Find where the given text appears and provide that cell's center as [x, y] coordinate. 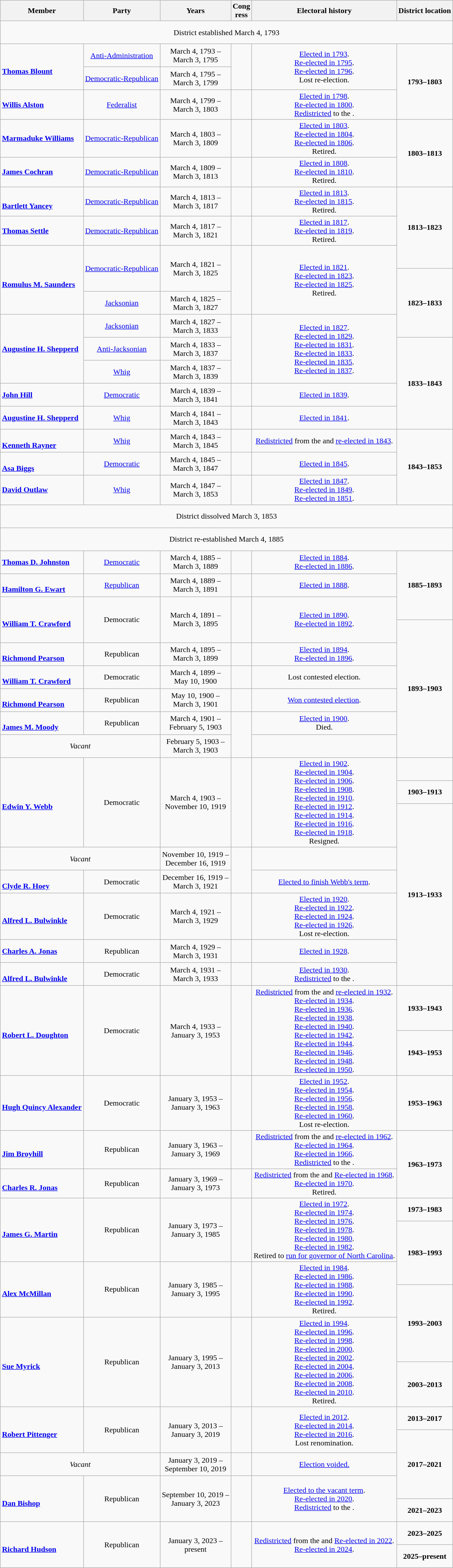
January 3, 2019 –September 10, 2019 [195, 1464]
March 4, 1889 –March 3, 1891 [195, 585]
Election voided. [324, 1464]
March 4, 1899 –May 10, 1900 [195, 677]
District established March 4, 1793 [227, 33]
January 3, 1985 –January 3, 1995 [195, 1289]
March 4, 1799 –March 3, 1803 [195, 105]
Dan Bishop [42, 1499]
March 4, 1921 –March 3, 1929 [195, 916]
Elected in 1894.Re-elected in 1896. [324, 654]
1943–1953 [425, 1053]
Elected in 1930.Redistricted to the . [324, 974]
Elected in 1900.Died. [324, 723]
March 4, 1833 –March 3, 1837 [195, 349]
1953–1963 [425, 1103]
March 4, 1827 –March 3, 1833 [195, 326]
1993–2003 [425, 1324]
September 10, 2019 –January 3, 2023 [195, 1499]
Congress [241, 11]
Won contested election. [324, 700]
2017–2021 [425, 1464]
Sue Myrick [42, 1362]
1843–1853 [425, 467]
Marmaduke Williams [42, 139]
Clyde R. Hoey [42, 882]
Elected in 1803.Re-elected in 1804.Re-elected in 1806.Retired. [324, 139]
February 5, 1903 –March 3, 1903 [195, 746]
January 3, 1995 –January 3, 2013 [195, 1362]
John Hill [42, 395]
Elected in 1813.Re-elected in 1815.Retired. [324, 201]
Elected in 1841. [324, 418]
March 4, 1931 –March 3, 1933 [195, 974]
March 4, 1903 –November 10, 1919 [195, 802]
Redistricted from the and Re-elected in 2022.Re-elected in 2024. [324, 1545]
Elected in 1827.Re-elected in 1829.Re-elected in 1831.Re-elected in 1833.Re-elected in 1835.Re-elected in 1837. [324, 349]
Elected in 1952.Re-elected in 1954.Re-elected in 1956.Re-elected in 1958.Re-elected in 1960.Lost re-election. [324, 1103]
Anti-Administration [122, 56]
Thomas Settle [42, 231]
March 4, 1809 –March 3, 1813 [195, 172]
Elected to finish Webb's term. [324, 882]
1823–1833 [425, 303]
1893–1903 [425, 688]
March 4, 1803 –March 3, 1809 [195, 139]
March 4, 1843 –March 3, 1845 [195, 441]
Elected in 1793.Re-elected in 1795.Re-elected in 1796.Lost re-election. [324, 67]
Elected in 1847.Re-elected in 1849.Re-elected in 1851. [324, 490]
March 4, 1891 –March 3, 1895 [195, 619]
James G. Martin [42, 1230]
Redistricted from the and Re-elected in 1968.Re-elected in 1970.Retired. [324, 1183]
Elected in 1928. [324, 951]
Years [195, 11]
1813–1823 [425, 228]
March 4, 1933 –January 3, 1953 [195, 1030]
1913–1933 [425, 894]
Kenneth Rayner [42, 441]
Jim Broyhill [42, 1150]
James Cochran [42, 172]
March 4, 1817 –March 3, 1821 [195, 231]
March 4, 1837 –March 3, 1839 [195, 372]
Federalist [122, 105]
Party [122, 11]
January 3, 1963 –January 3, 1969 [195, 1150]
1983–1993 [425, 1253]
Elected in 1920.Re-elected in 1922.Re-elected in 1924.Re-elected in 1926.Lost re-election. [324, 916]
Elected in 1808.Re-elected in 1810.Retired. [324, 172]
Hugh Quincy Alexander [42, 1103]
Redistricted from the and re-elected in 1843. [324, 441]
Elected in 1888. [324, 585]
1903–1913 [425, 792]
January 3, 1969 –January 3, 1973 [195, 1183]
District re-established March 4, 1885 [227, 539]
March 4, 1795 –March 3, 1799 [195, 79]
2013–2017 [425, 1418]
1803–1813 [425, 153]
May 10, 1900 –March 3, 1901 [195, 700]
January 3, 1953 –January 3, 1963 [195, 1103]
Elected in 1884.Re-elected in 1886. [324, 562]
Romulus M. Saunders [42, 280]
March 4, 1845 –March 3, 1847 [195, 464]
March 4, 1821 –March 3, 1825 [195, 268]
Member [42, 11]
Charles A. Jonas [42, 951]
Hamilton G. Ewart [42, 585]
March 4, 1839 –March 3, 1841 [195, 395]
James M. Moody [42, 723]
District dissolved March 3, 1853 [227, 516]
1793–1803 [425, 82]
Elected in 1839. [324, 395]
1933–1943 [425, 1008]
Elected in 1821.Re-elected in 1823.Re-elected in 1825.Retired. [324, 280]
March 4, 1885 –March 3, 1889 [195, 562]
Elected in 1984.Re-elected in 1986.Re-elected in 1988.Re-elected in 1990.Re-elected in 1992.Retired. [324, 1289]
March 4, 1847 –March 3, 1853 [195, 490]
David Outlaw [42, 490]
1973–1983 [425, 1210]
District location [425, 11]
1833–1843 [425, 383]
Charles R. Jonas [42, 1183]
Redistricted from the and re-elected in 1962.Re-elected in 1964.Re-elected in 1966.Redistricted to the . [324, 1150]
2025–present [425, 1556]
2003–2013 [425, 1384]
March 4, 1901 –February 5, 1903 [195, 723]
November 10, 1919 –December 16, 1919 [195, 859]
Edwin Y. Webb [42, 802]
Willis Alston [42, 105]
Elected in 2012.Re-elected in 2014.Re-elected in 2016.Lost renomination. [324, 1430]
March 4, 1841 –March 3, 1843 [195, 418]
December 16, 1919 –March 3, 1921 [195, 882]
Lost contested election. [324, 677]
Elected in 1817.Re-elected in 1819.Retired. [324, 231]
2023–2025 [425, 1533]
March 4, 1825 –March 3, 1827 [195, 303]
January 3, 2023 –present [195, 1545]
Electoral history [324, 11]
Bartlett Yancey [42, 201]
Elected in 1845. [324, 464]
Asa Biggs [42, 464]
January 3, 1973 –January 3, 1985 [195, 1230]
March 4, 1813 –March 3, 1817 [195, 201]
Robert Pittenger [42, 1430]
March 4, 1895 –March 3, 1899 [195, 654]
Richard Hudson [42, 1545]
Elected in 1798.Re-elected in 1800.Redistricted to the . [324, 105]
2021–2023 [425, 1510]
Thomas D. Johnston [42, 562]
Anti-Jacksonian [122, 349]
1885–1893 [425, 585]
Elected to the vacant term.Re-elected in 2020.Redistricted to the . [324, 1499]
Alex McMillan [42, 1289]
January 3, 2013 –January 3, 2019 [195, 1430]
March 4, 1793 –March 3, 1795 [195, 56]
Robert L. Doughton [42, 1030]
1963–1973 [425, 1164]
Elected in 1890.Re-elected in 1892. [324, 619]
Thomas Blount [42, 67]
March 4, 1929 –March 3, 1931 [195, 951]
